Provide the [x, y] coordinate of the cell's center where the given text is located.  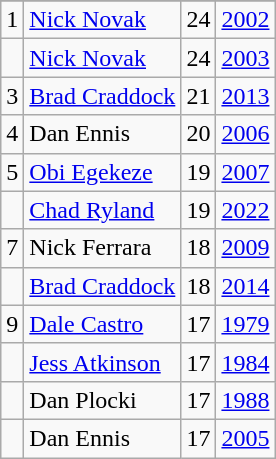
2014 [246, 286]
Dan Plocki [102, 400]
9 [12, 324]
2009 [246, 248]
Obi Egekeze [102, 172]
1988 [246, 400]
20 [198, 134]
1 [12, 20]
7 [12, 248]
1984 [246, 362]
5 [12, 172]
2007 [246, 172]
2005 [246, 438]
1979 [246, 324]
Jess Atkinson [102, 362]
Chad Ryland [102, 210]
21 [198, 96]
3 [12, 96]
2006 [246, 134]
2022 [246, 210]
Nick Ferrara [102, 248]
2003 [246, 58]
2013 [246, 96]
4 [12, 134]
2002 [246, 20]
Dale Castro [102, 324]
